Output the [X, Y] coordinate of the center of the cell containing the given text.  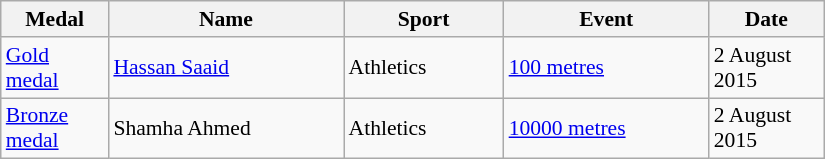
Event [606, 19]
Shamha Ahmed [226, 128]
Bronze medal [55, 128]
Date [766, 19]
100 metres [606, 68]
Gold medal [55, 68]
Name [226, 19]
Medal [55, 19]
Sport [424, 19]
10000 metres [606, 128]
Hassan Saaid [226, 68]
